From the cell containing the given text, extract its center point as [x, y] coordinate. 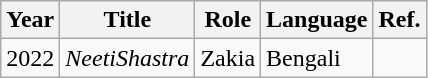
Language [317, 20]
NeetiShastra [128, 58]
Title [128, 20]
Zakia [228, 58]
Role [228, 20]
Ref. [400, 20]
2022 [30, 58]
Bengali [317, 58]
Year [30, 20]
